Locate the cell with the specified text and output its [X, Y] center coordinate. 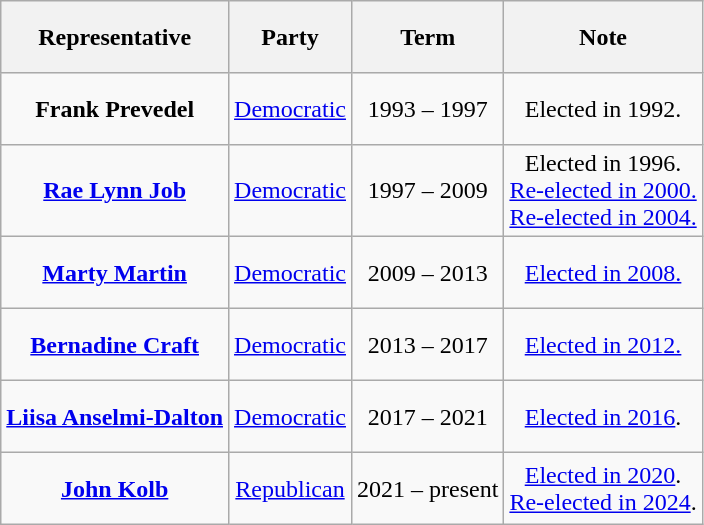
Term [428, 37]
2017 – 2021 [428, 417]
Rae Lynn Job [115, 191]
1997 – 2009 [428, 191]
Frank Prevedel [115, 109]
2013 – 2017 [428, 345]
Elected in 1992. [603, 109]
Marty Martin [115, 273]
2009 – 2013 [428, 273]
Party [290, 37]
Representative [115, 37]
Republican [290, 489]
2021 – present [428, 489]
Elected in 1996.Re-elected in 2000.Re-elected in 2004. [603, 191]
Bernadine Craft [115, 345]
Elected in 2008. [603, 273]
Note [603, 37]
John Kolb [115, 489]
Elected in 2020.Re-elected in 2024. [603, 489]
Elected in 2012. [603, 345]
Elected in 2016. [603, 417]
Liisa Anselmi-Dalton [115, 417]
1993 – 1997 [428, 109]
